Output the (x, y) coordinate of the center of the cell containing the given text.  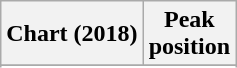
Chart (2018) (72, 34)
Peak position (189, 34)
